From the cell containing the given text, extract its center point as (x, y) coordinate. 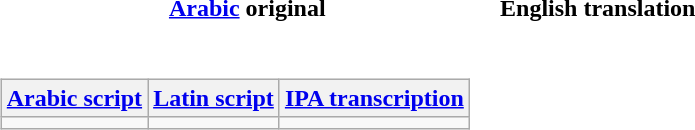
Arabic script (74, 98)
Latin script (214, 98)
IPA transcription (374, 98)
